Provide the [x, y] coordinate of the cell's center where the given text is located.  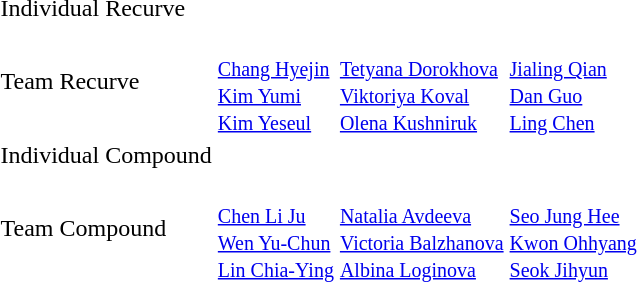
Tetyana Dorokhova Viktoriya KovalOlena Kushniruk [422, 82]
Chang Hyejin Kim YumiKim Yeseul [276, 82]
